Provide the [X, Y] coordinate of the cell's center where the given text is located.  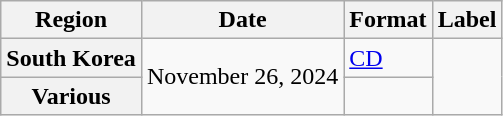
Format [388, 20]
Various [72, 96]
November 26, 2024 [242, 77]
Region [72, 20]
CD [388, 58]
South Korea [72, 58]
Label [467, 20]
Date [242, 20]
